Detect which cell encompasses the target text, then output its (x, y) center coordinate. 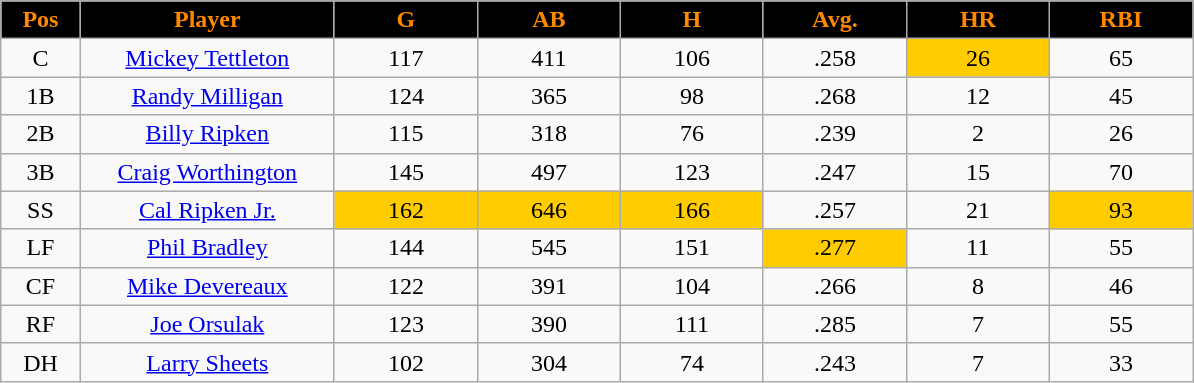
151 (692, 248)
Phil Bradley (207, 248)
46 (1120, 286)
RBI (1120, 20)
.268 (834, 96)
2 (978, 134)
65 (1120, 58)
Mickey Tettleton (207, 58)
21 (978, 210)
Pos (40, 20)
.258 (834, 58)
G (406, 20)
Player (207, 20)
.257 (834, 210)
Randy Milligan (207, 96)
117 (406, 58)
SS (40, 210)
162 (406, 210)
497 (548, 172)
318 (548, 134)
Billy Ripken (207, 134)
Joe Orsulak (207, 324)
Mike Devereaux (207, 286)
.285 (834, 324)
144 (406, 248)
33 (1120, 362)
1B (40, 96)
76 (692, 134)
RF (40, 324)
93 (1120, 210)
.247 (834, 172)
106 (692, 58)
.243 (834, 362)
124 (406, 96)
390 (548, 324)
Cal Ripken Jr. (207, 210)
H (692, 20)
545 (548, 248)
.277 (834, 248)
70 (1120, 172)
391 (548, 286)
646 (548, 210)
145 (406, 172)
.239 (834, 134)
DH (40, 362)
45 (1120, 96)
98 (692, 96)
2B (40, 134)
8 (978, 286)
3B (40, 172)
365 (548, 96)
Larry Sheets (207, 362)
12 (978, 96)
166 (692, 210)
304 (548, 362)
115 (406, 134)
411 (548, 58)
HR (978, 20)
102 (406, 362)
.266 (834, 286)
CF (40, 286)
15 (978, 172)
AB (548, 20)
Craig Worthington (207, 172)
74 (692, 362)
LF (40, 248)
Avg. (834, 20)
122 (406, 286)
11 (978, 248)
C (40, 58)
104 (692, 286)
111 (692, 324)
